Search for the cell housing the specified text and yield its (X, Y) center coordinate. 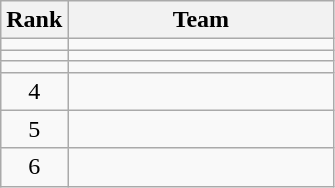
6 (34, 167)
5 (34, 129)
4 (34, 91)
Rank (34, 20)
Team (201, 20)
